Scan for the cell matching the given text and deliver its (x, y) coordinate at center. 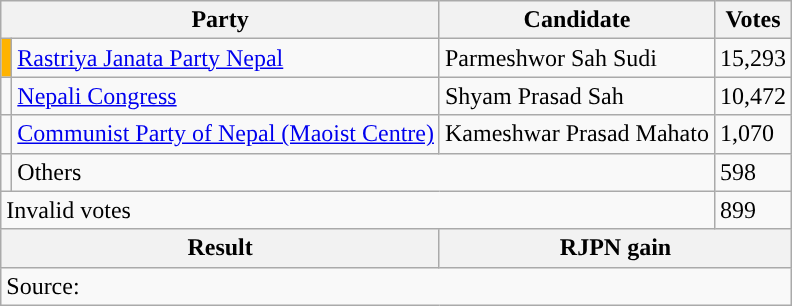
Shyam Prasad Sah (576, 96)
15,293 (752, 58)
Source: (396, 286)
Votes (752, 20)
899 (752, 210)
Party (220, 20)
Communist Party of Nepal (Maoist Centre) (226, 134)
598 (752, 172)
Result (220, 248)
Rastriya Janata Party Nepal (226, 58)
Candidate (576, 20)
10,472 (752, 96)
1,070 (752, 134)
Invalid votes (358, 210)
Parmeshwor Sah Sudi (576, 58)
RJPN gain (615, 248)
Nepali Congress (226, 96)
Others (364, 172)
Kameshwar Prasad Mahato (576, 134)
